Output the [x, y] coordinate of the center of the cell containing the given text.  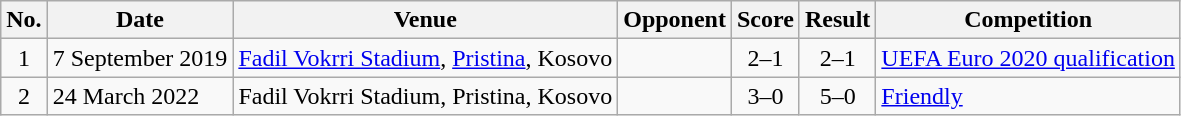
Date [140, 20]
7 September 2019 [140, 58]
Venue [426, 20]
Competition [1028, 20]
Score [765, 20]
5–0 [837, 96]
3–0 [765, 96]
No. [24, 20]
UEFA Euro 2020 qualification [1028, 58]
1 [24, 58]
Result [837, 20]
Opponent [675, 20]
24 March 2022 [140, 96]
2 [24, 96]
Friendly [1028, 96]
